Determine the (x, y) coordinate at the center of the cell enclosing the given text.  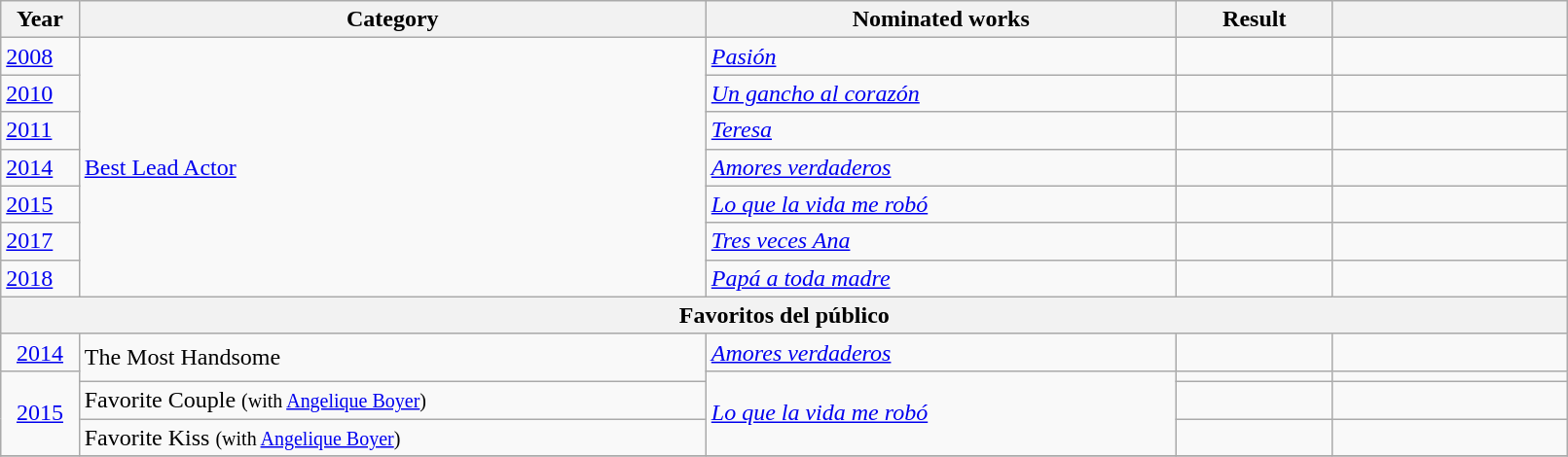
2017 (40, 241)
Pasión (940, 56)
2018 (40, 278)
2011 (40, 130)
Teresa (940, 130)
Favorite Couple (with Angelique Boyer) (392, 400)
Best Lead Actor (392, 167)
Category (392, 19)
Papá a toda madre (940, 278)
Un gancho al corazón (940, 93)
Year (40, 19)
Nominated works (940, 19)
Favorite Kiss (with Angelique Boyer) (392, 437)
Result (1254, 19)
The Most Handsome (392, 358)
Favoritos del público (784, 315)
Tres veces Ana (940, 241)
2010 (40, 93)
2008 (40, 56)
